Output the [x, y] coordinate of the center of the cell containing the given text.  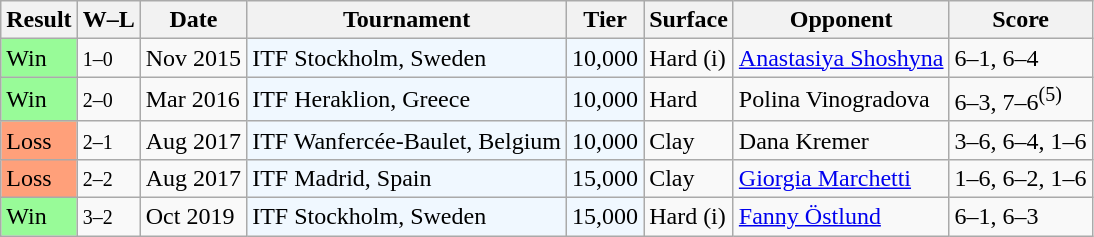
Mar 2016 [193, 100]
Hard [689, 100]
1–0 [108, 58]
2–2 [108, 178]
ITF Wanfercée-Baulet, Belgium [407, 140]
3–6, 6–4, 1–6 [1020, 140]
Opponent [841, 20]
Polina Vinogradova [841, 100]
2–0 [108, 100]
Anastasiya Shoshyna [841, 58]
W–L [108, 20]
6–3, 7–6(5) [1020, 100]
Date [193, 20]
3–2 [108, 217]
ITF Madrid, Spain [407, 178]
6–1, 6–3 [1020, 217]
6–1, 6–4 [1020, 58]
Fanny Östlund [841, 217]
Oct 2019 [193, 217]
1–6, 6–2, 1–6 [1020, 178]
Tournament [407, 20]
Score [1020, 20]
ITF Heraklion, Greece [407, 100]
2–1 [108, 140]
Tier [606, 20]
Result [39, 20]
Giorgia Marchetti [841, 178]
Nov 2015 [193, 58]
Surface [689, 20]
Dana Kremer [841, 140]
